Pinpoint the cell where the given text exists, returning its (x, y) midpoint coordinate. 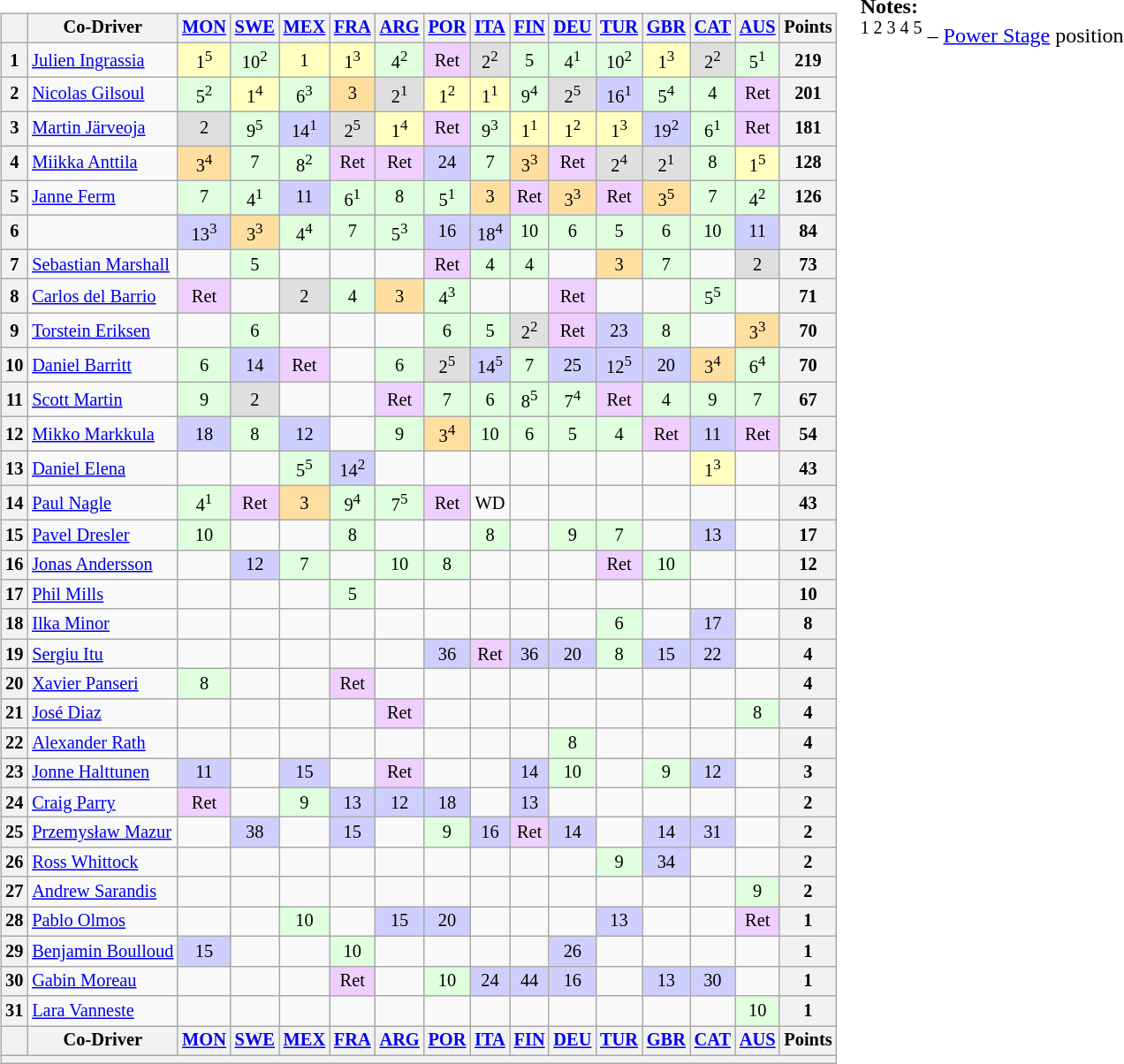
95 (254, 129)
145 (490, 366)
219 (808, 60)
Scott Martin (103, 399)
28 (14, 922)
Nicolas Gilsoul (103, 94)
Miikka Anttila (103, 163)
Mikko Markkula (103, 433)
Przemysław Mazur (103, 832)
Paul Nagle (103, 502)
Julien Ingrassia (103, 60)
Pablo Olmos (103, 922)
74 (573, 399)
Phil Mills (103, 595)
Xavier Panseri (103, 684)
201 (808, 94)
Daniel Barritt (103, 366)
29 (14, 952)
Daniel Elena (103, 468)
161 (619, 94)
Andrew Sarandis (103, 892)
Sergiu Itu (103, 654)
WD (490, 502)
84 (808, 232)
Janne Ferm (103, 198)
71 (808, 297)
126 (808, 198)
Sebastian Marshall (103, 264)
181 (808, 129)
63 (304, 94)
Ross Whittock (103, 863)
53 (399, 232)
27 (14, 892)
Craig Parry (103, 802)
19 (14, 654)
Jonne Halttunen (103, 773)
Pavel Dresler (103, 535)
Ilka Minor (103, 624)
Lara Vanneste (103, 1011)
141 (304, 129)
52 (204, 94)
Benjamin Boulloud (103, 952)
Martin Järveoja (103, 129)
José Diaz (103, 713)
Jonas Andersson (103, 565)
82 (304, 163)
128 (808, 163)
142 (353, 468)
67 (808, 399)
75 (399, 502)
Carlos del Barrio (103, 297)
125 (619, 366)
Gabin Moreau (103, 981)
35 (666, 198)
Torstein Eriksen (103, 331)
85 (530, 399)
192 (666, 129)
Alexander Rath (103, 743)
64 (757, 366)
184 (490, 232)
93 (490, 129)
73 (808, 264)
38 (254, 832)
133 (204, 232)
